From the cell containing the given text, extract its center point as (X, Y) coordinate. 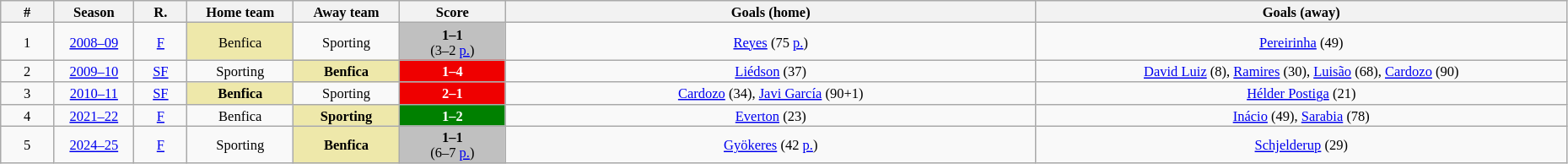
Pereirinha (49) (1301, 41)
Everton (23) (771, 115)
Goals (home) (771, 12)
1–2 (452, 115)
Schjelderup (29) (1301, 145)
Score (452, 12)
R. (160, 12)
# (27, 12)
David Luiz (8), Ramires (30), Luisão (68), Cardozo (90) (1301, 71)
4 (27, 115)
Gyökeres (42 p.) (771, 145)
2024–25 (94, 145)
Cardozo (34), Javi García (90+1) (771, 93)
1–4 (452, 71)
Liédson (37) (771, 71)
Away team (347, 12)
1–1(6–7 p.) (452, 145)
Reyes (75 p.) (771, 41)
Goals (away) (1301, 12)
2010–11 (94, 93)
2009–10 (94, 71)
1–1(3–2 p.) (452, 41)
2 (27, 71)
3 (27, 93)
Hélder Postiga (21) (1301, 93)
2–1 (452, 93)
Home team (240, 12)
2008–09 (94, 41)
Inácio (49), Sarabia (78) (1301, 115)
Season (94, 12)
5 (27, 145)
1 (27, 41)
2021–22 (94, 115)
